Determine the [X, Y] coordinate at the center of the cell enclosing the given text.  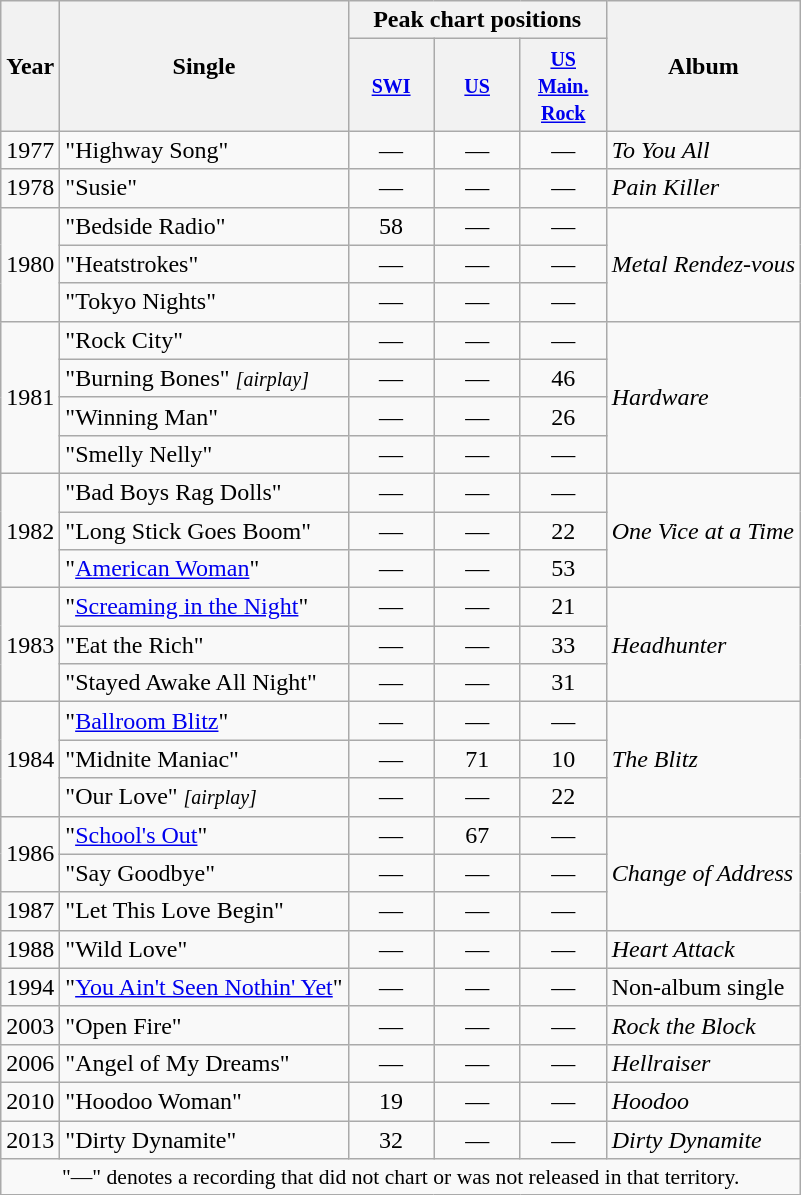
"American Woman" [204, 569]
Single [204, 66]
Year [30, 66]
32 [391, 1139]
33 [563, 645]
"Winning Man" [204, 416]
"Say Goodbye" [204, 873]
46 [563, 378]
1987 [30, 911]
Change of Address [703, 873]
67 [477, 835]
"Bad Boys Rag Dolls" [204, 492]
One Vice at a Time [703, 530]
"Burning Bones" [airplay] [204, 378]
1981 [30, 397]
"Let This Love Begin" [204, 911]
1988 [30, 949]
53 [563, 569]
"Our Love" [airplay] [204, 797]
1980 [30, 264]
"Screaming in the Night" [204, 607]
"Long Stick Goes Boom" [204, 531]
Non-album single [703, 987]
2003 [30, 1025]
"Hoodoo Woman" [204, 1101]
"Open Fire" [204, 1025]
"Midnite Maniac" [204, 759]
1994 [30, 987]
1984 [30, 759]
Headhunter [703, 645]
21 [563, 607]
"Bedside Radio" [204, 226]
Hellraiser [703, 1063]
"—" denotes a recording that did not chart or was not released in that territory. [401, 1177]
"Rock City" [204, 340]
"Tokyo Nights" [204, 302]
26 [563, 416]
"Susie" [204, 188]
Rock the Block [703, 1025]
58 [391, 226]
"Eat the Rich" [204, 645]
"Angel of My Dreams" [204, 1063]
71 [477, 759]
The Blitz [703, 759]
1978 [30, 188]
1986 [30, 854]
"Dirty Dynamite" [204, 1139]
2010 [30, 1101]
Hoodoo [703, 1101]
"Highway Song" [204, 150]
10 [563, 759]
2006 [30, 1063]
"Heatstrokes" [204, 264]
Hardware [703, 397]
31 [563, 683]
US Main. Rock [563, 85]
"School's Out" [204, 835]
"Stayed Awake All Night" [204, 683]
1983 [30, 645]
1982 [30, 530]
Peak chart positions [477, 20]
Dirty Dynamite [703, 1139]
"Wild Love" [204, 949]
Heart Attack [703, 949]
1977 [30, 150]
US [477, 85]
Pain Killer [703, 188]
2013 [30, 1139]
"You Ain't Seen Nothin' Yet" [204, 987]
To You All [703, 150]
Album [703, 66]
Metal Rendez-vous [703, 264]
"Ballroom Blitz" [204, 721]
SWI [391, 85]
19 [391, 1101]
"Smelly Nelly" [204, 454]
